Detect which cell encompasses the target text, then output its (X, Y) center coordinate. 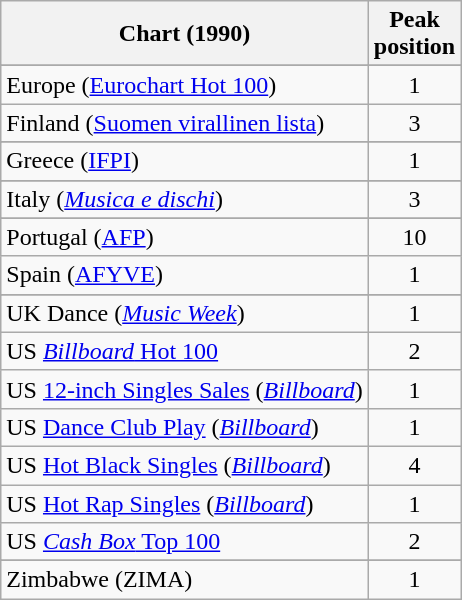
4 (414, 465)
Chart (1990) (185, 34)
US Hot Rap Singles (Billboard) (185, 503)
Finland (Suomen virallinen lista) (185, 123)
Peakposition (414, 34)
US Billboard Hot 100 (185, 351)
UK Dance (Music Week) (185, 313)
Italy (Musica e dischi) (185, 199)
US Dance Club Play (Billboard) (185, 427)
US Hot Black Singles (Billboard) (185, 465)
Spain (AFYVE) (185, 275)
US 12-inch Singles Sales (Billboard) (185, 389)
Europe (Eurochart Hot 100) (185, 85)
Portugal (AFP) (185, 237)
Greece (IFPI) (185, 161)
10 (414, 237)
US Cash Box Top 100 (185, 542)
Zimbabwe (ZIMA) (185, 580)
